Find where the given text appears and provide that cell's center as [x, y] coordinate. 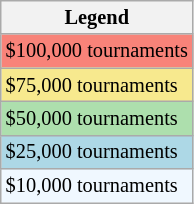
$10,000 tournaments [97, 186]
$50,000 tournaments [97, 118]
Legend [97, 17]
$25,000 tournaments [97, 152]
$100,000 tournaments [97, 51]
$75,000 tournaments [97, 85]
